Determine the (X, Y) coordinate at the center of the cell enclosing the given text.  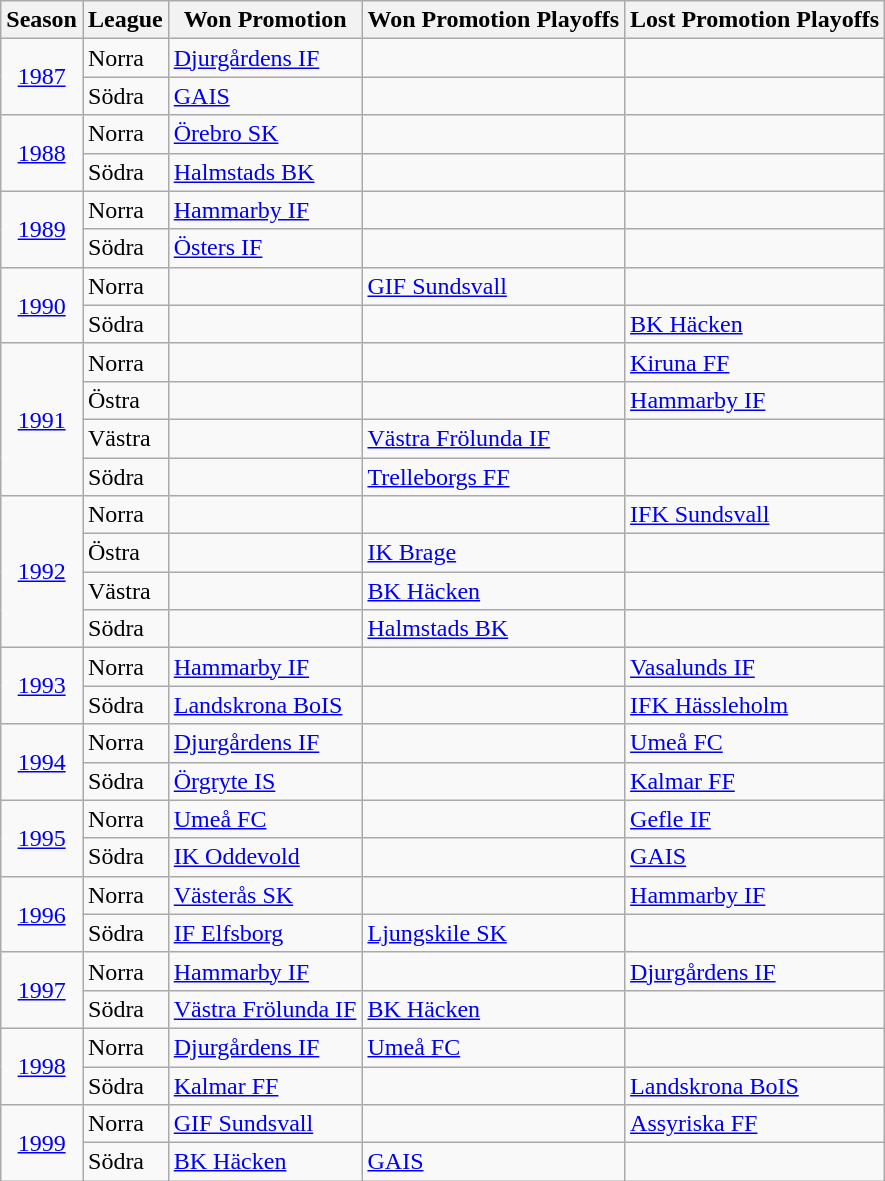
IFK Hässleholm (755, 705)
Vasalunds IF (755, 667)
Won Promotion Playoffs (494, 20)
Lost Promotion Playoffs (755, 20)
1995 (42, 838)
Örgryte IS (265, 781)
1997 (42, 990)
1991 (42, 419)
Season (42, 20)
1996 (42, 914)
Västerås SK (265, 895)
IK Oddevold (265, 857)
1992 (42, 572)
IK Brage (494, 553)
Gefle IF (755, 819)
1990 (42, 305)
1987 (42, 77)
Won Promotion (265, 20)
1993 (42, 686)
Kiruna FF (755, 362)
IF Elfsborg (265, 933)
Östers IF (265, 248)
1998 (42, 1066)
1989 (42, 229)
IFK Sundsvall (755, 515)
Ljungskile SK (494, 933)
Assyriska FF (755, 1124)
1999 (42, 1143)
Örebro SK (265, 134)
League (125, 20)
1988 (42, 153)
1994 (42, 762)
Trelleborgs FF (494, 477)
